For the text-containing cell, return its midpoint in (X, Y) coordinate format. 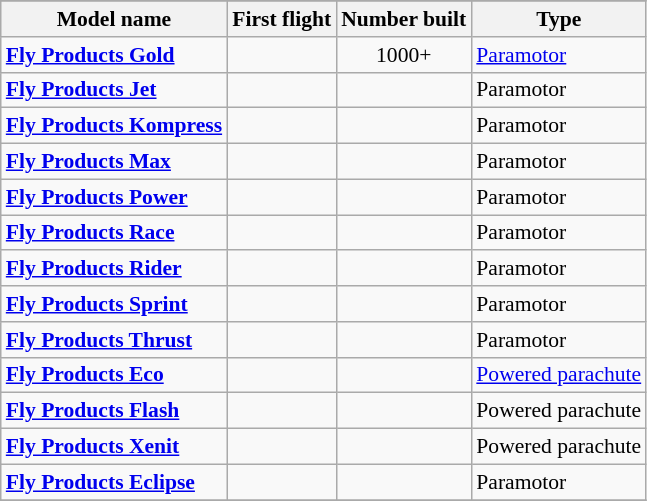
Fly Products Max (114, 162)
Fly Products Gold (114, 55)
Fly Products Power (114, 197)
Fly Products Xenit (114, 447)
1000+ (404, 55)
First flight (282, 19)
Fly Products Kompress (114, 126)
Type (558, 19)
Fly Products Race (114, 233)
Fly Products Eclipse (114, 482)
Number built (404, 19)
Fly Products Eco (114, 375)
Fly Products Sprint (114, 304)
Fly Products Thrust (114, 340)
Fly Products Flash (114, 411)
Model name (114, 19)
Fly Products Jet (114, 90)
Fly Products Rider (114, 269)
